For the text-containing cell, return its midpoint in (X, Y) coordinate format. 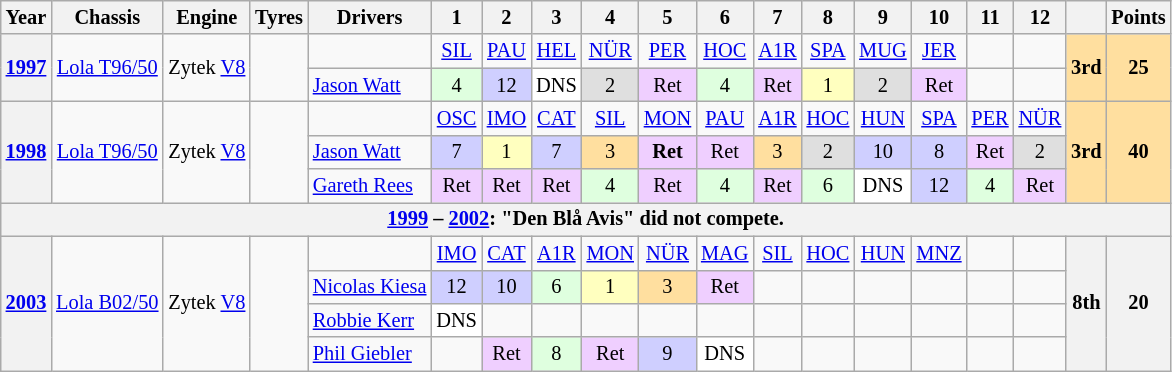
OSC (456, 118)
20 (1139, 304)
MUG (882, 51)
25 (1139, 68)
Tyres (279, 17)
MAG (724, 253)
Engine (206, 17)
Year (26, 17)
Drivers (370, 17)
40 (1139, 152)
Phil Giebler (370, 354)
JER (940, 51)
1997 (26, 68)
5 (668, 17)
2003 (26, 304)
Nicolas Kiesa (370, 287)
Chassis (107, 17)
Lola B02/50 (107, 304)
HEL (556, 51)
11 (990, 17)
8th (1086, 304)
1998 (26, 152)
1999 – 2002: "Den Blå Avis" did not compete. (586, 219)
Points (1139, 17)
Robbie Kerr (370, 320)
Gareth Rees (370, 186)
MNZ (940, 253)
